Scan for the cell matching the given text and deliver its [X, Y] coordinate at center. 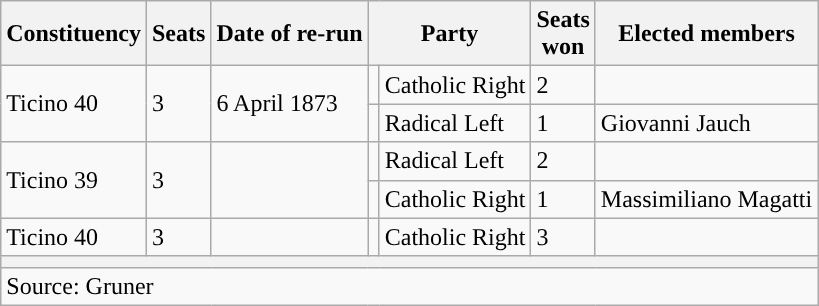
Constituency [74, 34]
Seatswon [563, 34]
6 April 1873 [290, 104]
Massimiliano Magatti [706, 199]
Date of re-run [290, 34]
Source: Gruner [410, 286]
Ticino 39 [74, 180]
Elected members [706, 34]
Party [450, 34]
Seats [178, 34]
Giovanni Jauch [706, 123]
